Return the [X, Y] coordinate for the center point of the cell that contains the specified text.  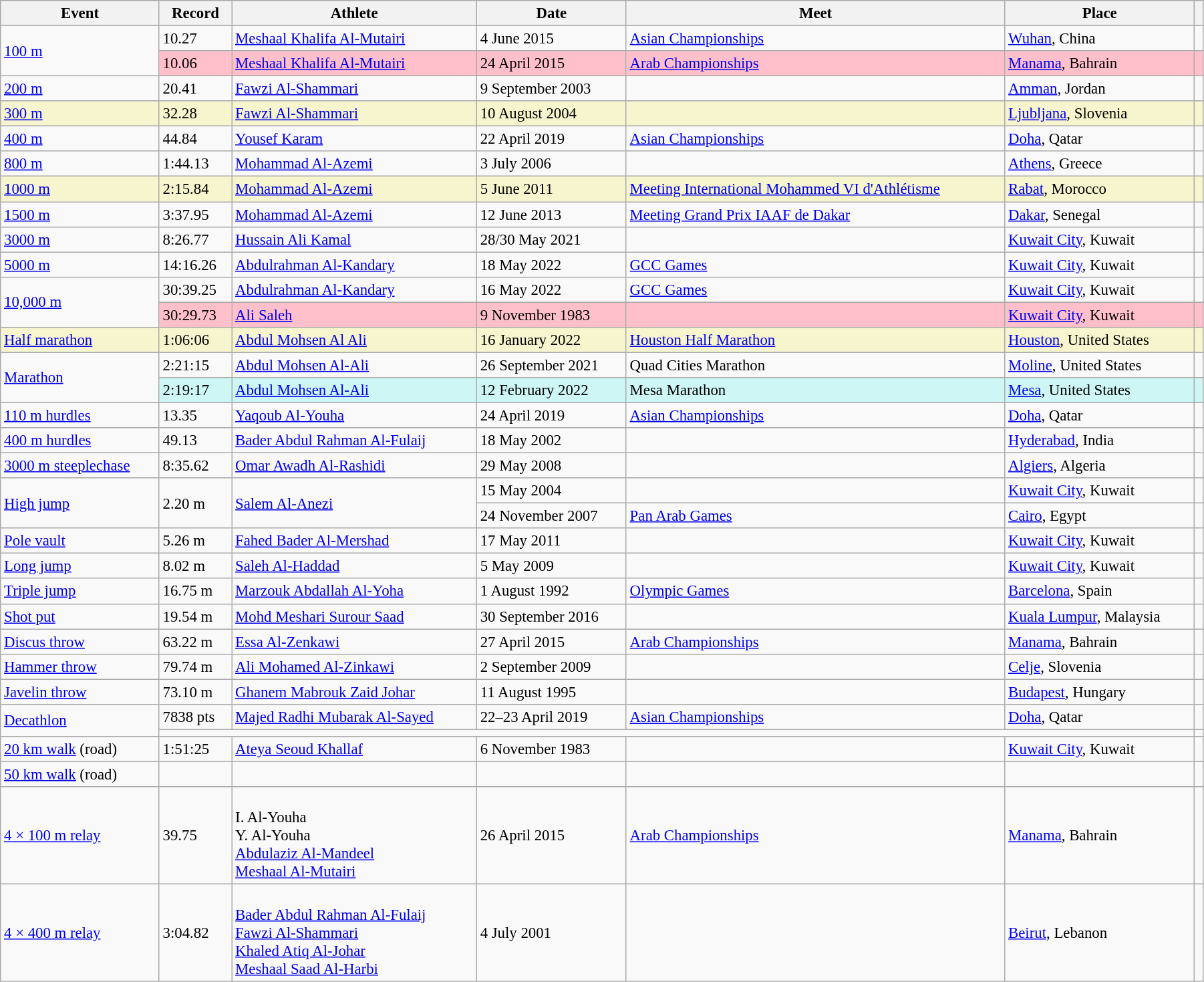
Meeting International Mohammed VI d'Athlétisme [815, 189]
63.22 m [195, 642]
Abdul Mohsen Al Ali [354, 340]
14:16.26 [195, 265]
18 May 2022 [551, 265]
Yaqoub Al-Youha [354, 415]
8.02 m [195, 566]
16 January 2022 [551, 340]
4 July 2001 [551, 933]
I. Al-YouhaY. Al-YouhaAbdulaziz Al-MandeelMeshaal Al-Mutairi [354, 836]
Amman, Jordan [1100, 89]
Shot put [80, 616]
7838 pts [195, 717]
Triple jump [80, 592]
Pan Arab Games [815, 516]
73.10 m [195, 692]
5 June 2011 [551, 189]
Long jump [80, 566]
26 September 2021 [551, 365]
30 September 2016 [551, 616]
1:51:25 [195, 749]
5.26 m [195, 541]
16.75 m [195, 592]
4 × 100 m relay [80, 836]
Ateya Seoud Khallaf [354, 749]
79.74 m [195, 666]
3:37.95 [195, 215]
Essa Al-Zenkawi [354, 642]
110 m hurdles [80, 415]
4 June 2015 [551, 39]
Fahed Bader Al-Mershad [354, 541]
800 m [80, 164]
6 November 1983 [551, 749]
Marzouk Abdallah Al-Yoha [354, 592]
Decathlon [80, 721]
3 July 2006 [551, 164]
Barcelona, Spain [1100, 592]
2.20 m [195, 503]
13.35 [195, 415]
Marathon [80, 377]
2 September 2009 [551, 666]
2:21:15 [195, 365]
8:26.77 [195, 239]
Place [1100, 13]
Cairo, Egypt [1100, 516]
24 April 2019 [551, 415]
1500 m [80, 215]
200 m [80, 89]
Hammer throw [80, 666]
Omar Awadh Al-Rashidi [354, 466]
Salem Al-Anezi [354, 503]
Mesa Marathon [815, 390]
18 May 2002 [551, 441]
Half marathon [80, 340]
Houston Half Marathon [815, 340]
Kuala Lumpur, Malaysia [1100, 616]
27 April 2015 [551, 642]
Athens, Greece [1100, 164]
26 April 2015 [551, 836]
Saleh Al-Haddad [354, 566]
11 August 1995 [551, 692]
15 May 2004 [551, 491]
24 November 2007 [551, 516]
20 km walk (road) [80, 749]
1:44.13 [195, 164]
Hussain Ali Kamal [354, 239]
8:35.62 [195, 466]
30:39.25 [195, 289]
Meet [815, 13]
1:06:06 [195, 340]
300 m [80, 114]
Discus throw [80, 642]
Wuhan, China [1100, 39]
Javelin throw [80, 692]
400 m [80, 139]
10 August 2004 [551, 114]
Bader Abdul Rahman Al-FulaijFawzi Al-ShammariKhaled Atiq Al-JoharMeshaal Saad Al-Harbi [354, 933]
1000 m [80, 189]
400 m hurdles [80, 441]
Pole vault [80, 541]
28/30 May 2021 [551, 239]
44.84 [195, 139]
Athlete [354, 13]
Olympic Games [815, 592]
Yousef Karam [354, 139]
30:29.73 [195, 315]
Houston, United States [1100, 340]
Ali Saleh [354, 315]
3000 m [80, 239]
Mohd Meshari Surour Saad [354, 616]
Ali Mohamed Al-Zinkawi [354, 666]
Quad Cities Marathon [815, 365]
4 × 400 m relay [80, 933]
Majed Radhi Mubarak Al-Sayed [354, 717]
20.41 [195, 89]
Rabat, Morocco [1100, 189]
Mesa, United States [1100, 390]
100 m [80, 51]
50 km walk (road) [80, 774]
9 September 2003 [551, 89]
Algiers, Algeria [1100, 466]
2:19:17 [195, 390]
10.27 [195, 39]
16 May 2022 [551, 289]
49.13 [195, 441]
19.54 m [195, 616]
10.06 [195, 64]
24 April 2015 [551, 64]
Bader Abdul Rahman Al-Fulaij [354, 441]
Budapest, Hungary [1100, 692]
10,000 m [80, 302]
22 April 2019 [551, 139]
Ghanem Mabrouk Zaid Johar [354, 692]
Event [80, 13]
5 May 2009 [551, 566]
12 February 2022 [551, 390]
32.28 [195, 114]
22–23 April 2019 [551, 717]
29 May 2008 [551, 466]
Hyderabad, India [1100, 441]
High jump [80, 503]
9 November 1983 [551, 315]
Ljubljana, Slovenia [1100, 114]
Moline, United States [1100, 365]
17 May 2011 [551, 541]
3000 m steeplechase [80, 466]
Beirut, Lebanon [1100, 933]
Meeting Grand Prix IAAF de Dakar [815, 215]
Date [551, 13]
Celje, Slovenia [1100, 666]
Record [195, 13]
1 August 1992 [551, 592]
3:04.82 [195, 933]
12 June 2013 [551, 215]
39.75 [195, 836]
2:15.84 [195, 189]
5000 m [80, 265]
Dakar, Senegal [1100, 215]
